Scan for the cell matching the given text and deliver its (X, Y) coordinate at center. 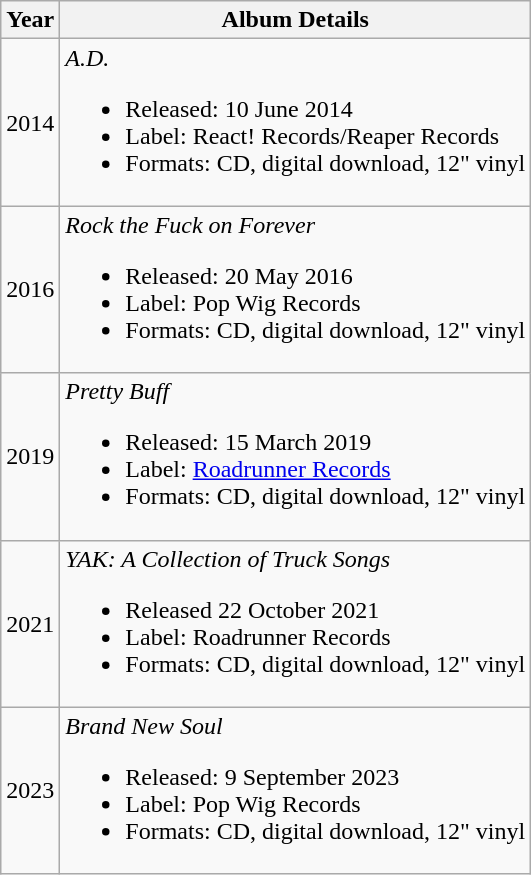
2021 (30, 624)
2023 (30, 790)
Album Details (296, 20)
YAK: A Collection of Truck SongsReleased 22 October 2021Label: Roadrunner RecordsFormats: CD, digital download, 12" vinyl (296, 624)
2019 (30, 456)
2014 (30, 122)
A.D.Released: 10 June 2014Label: React! Records/Reaper RecordsFormats: CD, digital download, 12" vinyl (296, 122)
Pretty BuffReleased: 15 March 2019Label: Roadrunner RecordsFormats: CD, digital download, 12" vinyl (296, 456)
Rock the Fuck on ForeverReleased: 20 May 2016Label: Pop Wig RecordsFormats: CD, digital download, 12" vinyl (296, 290)
Brand New SoulReleased: 9 September 2023Label: Pop Wig RecordsFormats: CD, digital download, 12" vinyl (296, 790)
Year (30, 20)
2016 (30, 290)
